Locate the cell with the specified text and output its [x, y] center coordinate. 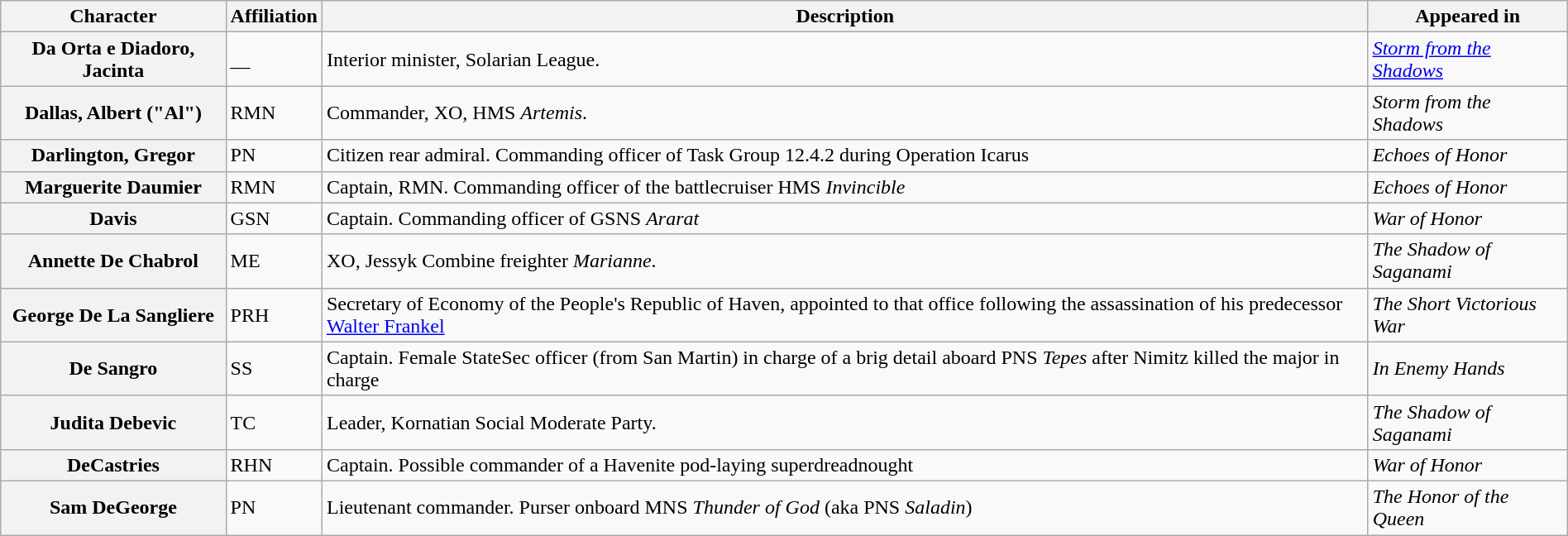
TC [274, 422]
Lieutenant commander. Purser onboard MNS Thunder of God (aka PNS Saladin) [845, 508]
Captain, RMN. Commanding officer of the battlecruiser HMS Invincible [845, 187]
Interior minister, Solarian League. [845, 60]
Affiliation [274, 17]
Appeared in [1467, 17]
DeCastries [113, 465]
The Honor of the Queen [1467, 508]
SS [274, 369]
XO, Jessyk Combine freighter Marianne. [845, 261]
De Sangro [113, 369]
__ [274, 60]
RHN [274, 465]
Commander, XO, HMS Artemis. [845, 112]
Davis [113, 218]
Sam DeGeorge [113, 508]
ME [274, 261]
Captain. Female StateSec officer (from San Martin) in charge of a brig detail aboard PNS Tepes after Nimitz killed the major in charge [845, 369]
GSN [274, 218]
Character [113, 17]
Marguerite Daumier [113, 187]
Annette De Chabrol [113, 261]
Captain. Commanding officer of GSNS Ararat [845, 218]
Judita Debevic [113, 422]
Captain. Possible commander of a Havenite pod-laying superdreadnought [845, 465]
Leader, Kornatian Social Moderate Party. [845, 422]
Dallas, Albert ("Al") [113, 112]
In Enemy Hands [1467, 369]
Darlington, Gregor [113, 156]
Secretary of Economy of the People's Republic of Haven, appointed to that office following the assassination of his predecessor Walter Frankel [845, 314]
Da Orta e Diadoro, Jacinta [113, 60]
The Short Victorious War [1467, 314]
Citizen rear admiral. Commanding officer of Task Group 12.4.2 during Operation Icarus [845, 156]
George De La Sangliere [113, 314]
Description [845, 17]
PRH [274, 314]
